Scan for the cell matching the given text and deliver its (X, Y) coordinate at center. 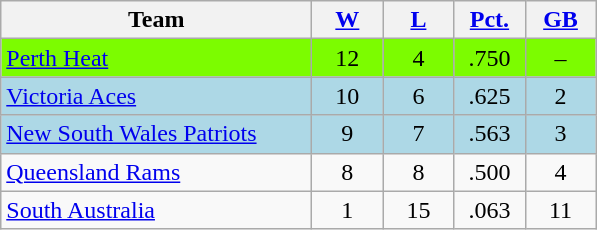
7 (418, 134)
New South Wales Patriots (156, 134)
12 (348, 58)
Queensland Rams (156, 172)
1 (348, 210)
L (418, 20)
2 (560, 96)
.750 (490, 58)
W (348, 20)
6 (418, 96)
Team (156, 20)
.500 (490, 172)
South Australia (156, 210)
3 (560, 134)
Pct. (490, 20)
10 (348, 96)
15 (418, 210)
9 (348, 134)
Perth Heat (156, 58)
GB (560, 20)
.625 (490, 96)
– (560, 58)
Victoria Aces (156, 96)
11 (560, 210)
.563 (490, 134)
.063 (490, 210)
